Identify which cell holds the provided text, then report its (X, Y) central coordinate. 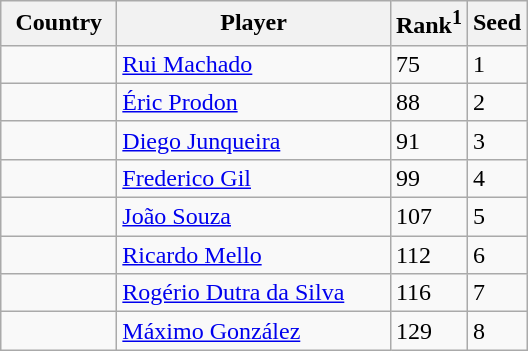
6 (496, 255)
Máximo González (254, 331)
Frederico Gil (254, 178)
5 (496, 217)
4 (496, 178)
Rogério Dutra da Silva (254, 293)
88 (428, 102)
2 (496, 102)
3 (496, 140)
129 (428, 331)
8 (496, 331)
Rui Machado (254, 64)
Country (59, 24)
112 (428, 255)
7 (496, 293)
João Souza (254, 217)
Seed (496, 24)
Éric Prodon (254, 102)
116 (428, 293)
107 (428, 217)
Diego Junqueira (254, 140)
75 (428, 64)
99 (428, 178)
Player (254, 24)
Rank1 (428, 24)
Ricardo Mello (254, 255)
1 (496, 64)
91 (428, 140)
